Locate the cell with the specified text and output its (X, Y) center coordinate. 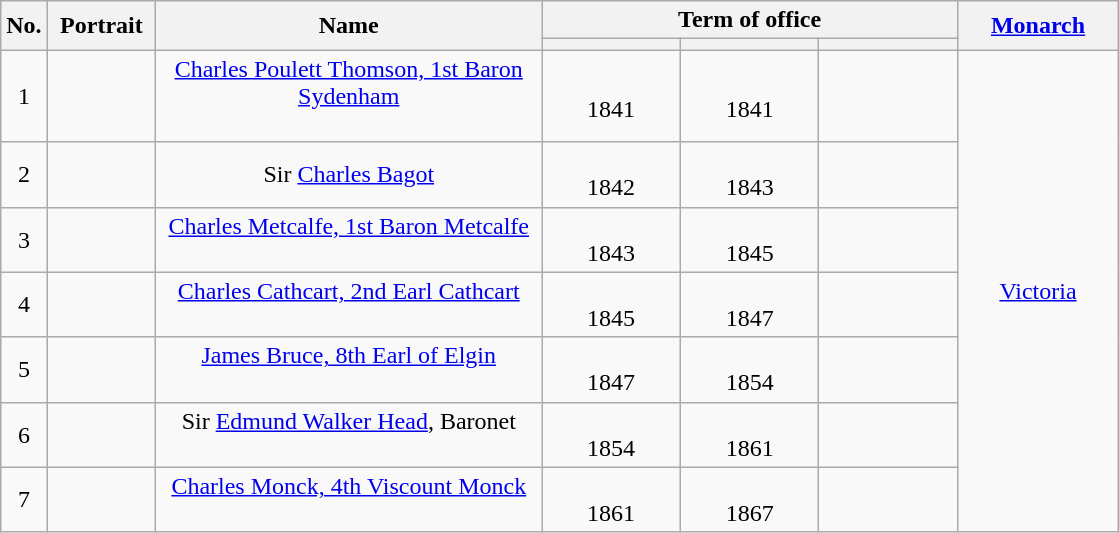
Charles Poulett Thomson, 1st Baron Sydenham (349, 96)
Charles Cathcart, 2nd Earl Cathcart (349, 304)
1867 (750, 500)
1842 (612, 174)
James Bruce, 8th Earl of Elgin (349, 370)
6 (24, 434)
Sir Charles Bagot (349, 174)
7 (24, 500)
Portrait (102, 26)
2 (24, 174)
Term of office (750, 20)
1 (24, 96)
No. (24, 26)
Charles Monck, 4th Viscount Monck (349, 500)
Charles Metcalfe, 1st Baron Metcalfe (349, 240)
3 (24, 240)
5 (24, 370)
Name (349, 26)
4 (24, 304)
Victoria (1038, 291)
Sir Edmund Walker Head, Baronet (349, 434)
Monarch (1038, 26)
